Search for the cell housing the specified text and yield its [X, Y] center coordinate. 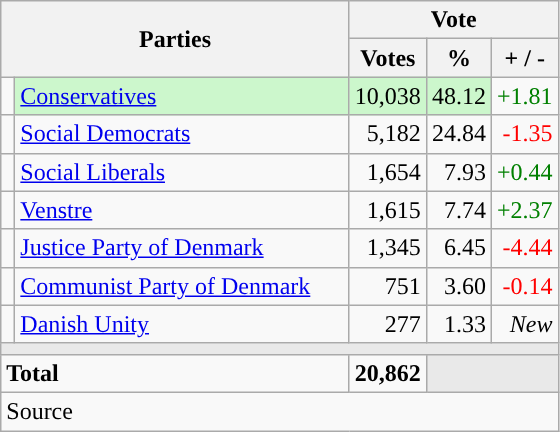
20,862 [388, 373]
-1.35 [524, 134]
7.93 [458, 172]
Danish Unity [182, 324]
6.45 [458, 248]
+2.37 [524, 210]
+1.81 [524, 96]
1,615 [388, 210]
Communist Party of Denmark [182, 286]
-0.14 [524, 286]
1.33 [458, 324]
% [458, 58]
277 [388, 324]
7.74 [458, 210]
3.60 [458, 286]
Vote [454, 20]
+ / - [524, 58]
5,182 [388, 134]
Total [176, 373]
-4.44 [524, 248]
Justice Party of Denmark [182, 248]
Social Liberals [182, 172]
Parties [176, 39]
Votes [388, 58]
Source [280, 411]
10,038 [388, 96]
1,654 [388, 172]
Social Democrats [182, 134]
1,345 [388, 248]
751 [388, 286]
+0.44 [524, 172]
New [524, 324]
Conservatives [182, 96]
Venstre [182, 210]
48.12 [458, 96]
24.84 [458, 134]
